Output the (x, y) coordinate of the center of the cell containing the given text.  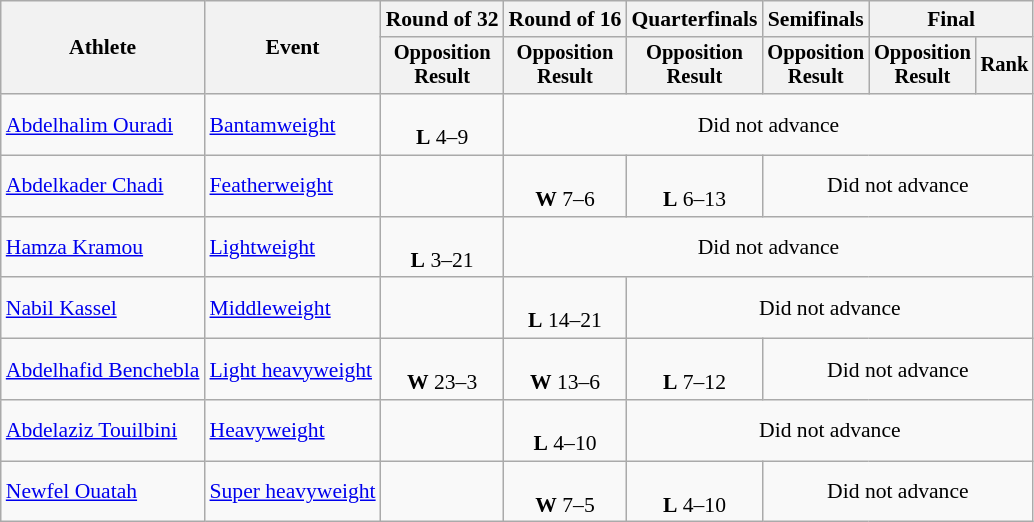
Super heavyweight (292, 492)
Bantamweight (292, 124)
Light heavyweight (292, 370)
W 7–6 (566, 186)
W 13–6 (566, 370)
Final (951, 19)
Nabil Kassel (103, 308)
Semifinals (816, 19)
Newfel Ouatah (103, 492)
Lightweight (292, 248)
Heavyweight (292, 430)
L 14–21 (566, 308)
Athlete (103, 48)
Rank (1005, 66)
Featherweight (292, 186)
Round of 16 (566, 19)
Event (292, 48)
Abdelhalim Ouradi (103, 124)
Abdelhafid Benchebla (103, 370)
Abdelkader Chadi (103, 186)
Hamza Kramou (103, 248)
W 23–3 (442, 370)
Abdelaziz Touilbini (103, 430)
Quarterfinals (694, 19)
Middleweight (292, 308)
L 7–12 (694, 370)
W 7–5 (566, 492)
L 6–13 (694, 186)
L 4–9 (442, 124)
Round of 32 (442, 19)
L 3–21 (442, 248)
